Detect which cell encompasses the target text, then output its [X, Y] center coordinate. 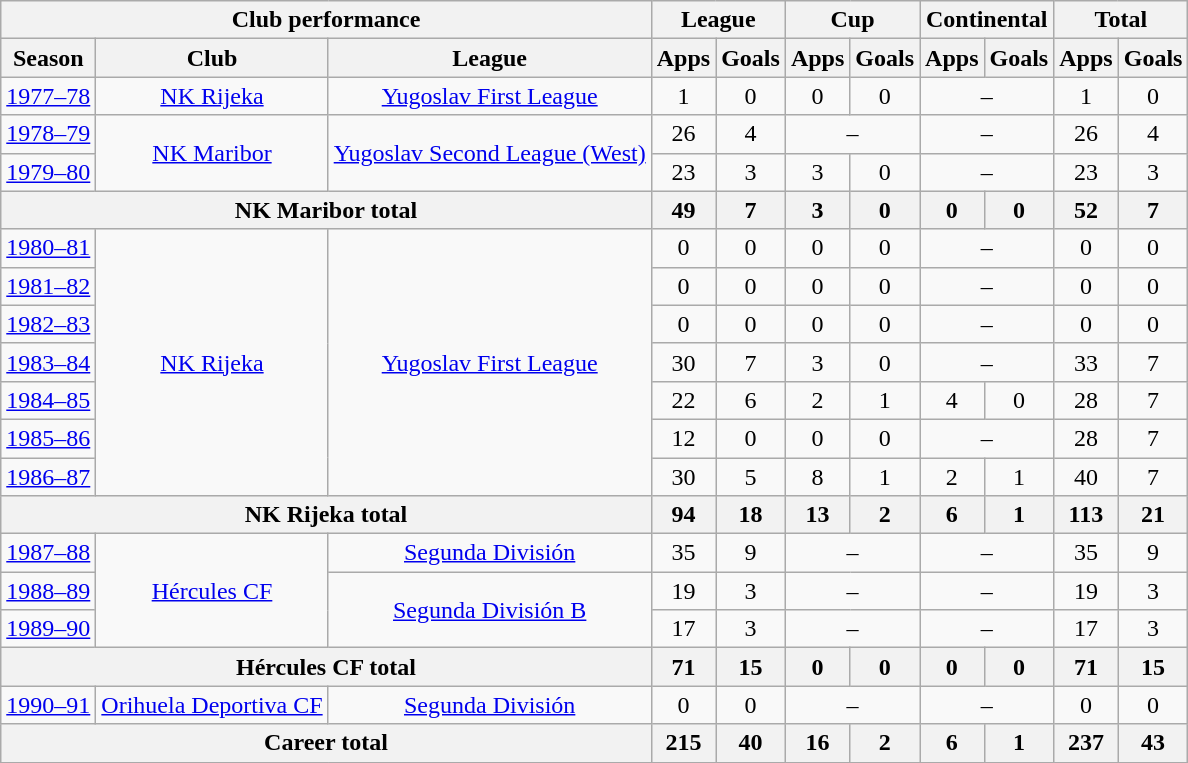
1980–81 [48, 248]
Club performance [326, 20]
Segunda División B [490, 610]
NK Maribor total [326, 210]
5 [751, 477]
237 [1086, 743]
1981–82 [48, 286]
Hércules CF [212, 591]
22 [683, 400]
Cup [852, 20]
1977–78 [48, 96]
43 [1153, 743]
Total [1121, 20]
NK Rijeka total [326, 515]
18 [751, 515]
1990–91 [48, 705]
215 [683, 743]
1987–88 [48, 553]
94 [683, 515]
Season [48, 58]
1979–80 [48, 172]
Club [212, 58]
16 [817, 743]
1984–85 [48, 400]
52 [1086, 210]
33 [1086, 362]
1978–79 [48, 134]
NK Maribor [212, 153]
12 [683, 438]
1988–89 [48, 591]
1986–87 [48, 477]
Continental [987, 20]
1989–90 [48, 629]
1983–84 [48, 362]
Yugoslav Second League (West) [490, 153]
Orihuela Deportiva CF [212, 705]
21 [1153, 515]
113 [1086, 515]
1982–83 [48, 324]
Hércules CF total [326, 667]
49 [683, 210]
8 [817, 477]
1985–86 [48, 438]
Career total [326, 743]
13 [817, 515]
